Search for the cell housing the specified text and yield its [X, Y] center coordinate. 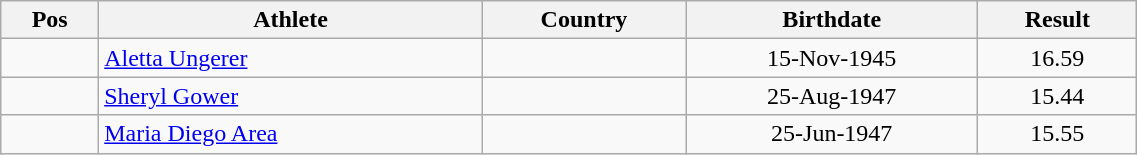
Country [584, 20]
Result [1058, 20]
Aletta Ungerer [291, 58]
Pos [50, 20]
Maria Diego Area [291, 134]
15-Nov-1945 [832, 58]
16.59 [1058, 58]
25-Aug-1947 [832, 96]
Athlete [291, 20]
Birthdate [832, 20]
Sheryl Gower [291, 96]
25-Jun-1947 [832, 134]
15.55 [1058, 134]
15.44 [1058, 96]
